From the cell containing the given text, extract its center point as (X, Y) coordinate. 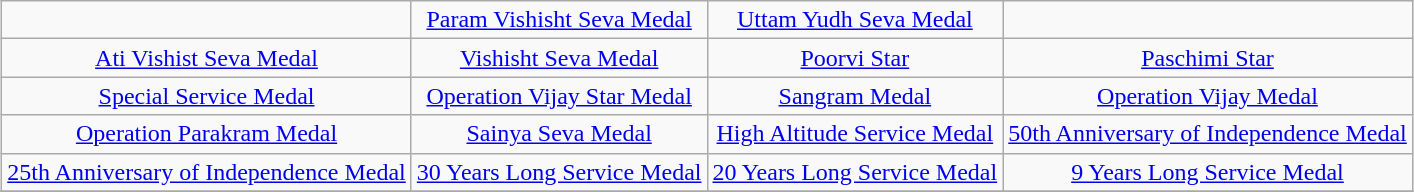
Special Service Medal (207, 96)
Operation Vijay Star Medal (559, 96)
Uttam Yudh Seva Medal (855, 20)
30 Years Long Service Medal (559, 172)
20 Years Long Service Medal (855, 172)
Sangram Medal (855, 96)
Operation Vijay Medal (1208, 96)
Param Vishisht Seva Medal (559, 20)
50th Anniversary of Independence Medal (1208, 134)
Poorvi Star (855, 58)
Operation Parakram Medal (207, 134)
Ati Vishist Seva Medal (207, 58)
Vishisht Seva Medal (559, 58)
25th Anniversary of Independence Medal (207, 172)
Paschimi Star (1208, 58)
9 Years Long Service Medal (1208, 172)
High Altitude Service Medal (855, 134)
Sainya Seva Medal (559, 134)
